Pinpoint the cell where the given text exists, returning its [X, Y] midpoint coordinate. 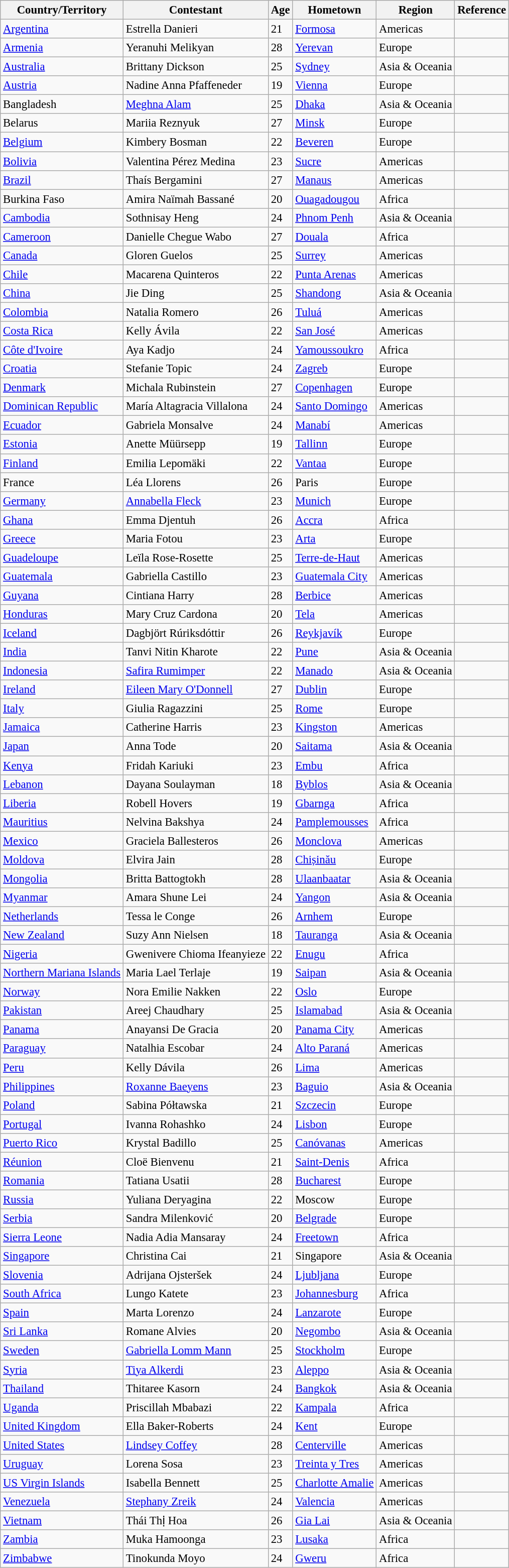
Rome [334, 709]
Zagreb [334, 369]
Dhaka [334, 104]
Centerville [334, 1445]
Sandra Milenković [196, 1218]
Uganda [62, 1407]
Colombia [62, 312]
Marta Lorenzo [196, 1313]
Cloë Bienvenu [196, 1162]
Ouagadougou [334, 199]
Punta Arenas [334, 274]
Country/Territory [62, 10]
Paris [334, 482]
Norway [62, 992]
Kenya [62, 765]
Sydney [334, 67]
Nadia Adia Mansaray [196, 1238]
Stockholm [334, 1351]
Kelly Ávila [196, 331]
Lungo Katete [196, 1294]
Maria Lael Terlaje [196, 973]
Syria [62, 1370]
Enugu [334, 954]
Paraguay [62, 1049]
Lima [334, 1067]
Tallinn [334, 444]
Amira Naïmah Bassané [196, 199]
Thái Thị Hoa [196, 1520]
Ulaanbaatar [334, 878]
Serbia [62, 1218]
Manabí [334, 425]
Belgrade [334, 1218]
Ivanna Rohashko [196, 1124]
Netherlands [62, 916]
Pamplemousses [334, 822]
New Zealand [62, 935]
Krystal Badillo [196, 1143]
Emilia Lepomäki [196, 463]
Christina Cai [196, 1256]
Côte d'Ivoire [62, 350]
Robell Hovers [196, 803]
Emma Djentuh [196, 520]
Reference [482, 10]
Pune [334, 652]
Réunion [62, 1162]
Romane Alvies [196, 1331]
Valencia [334, 1502]
Dayana Soulayman [196, 784]
Moscow [334, 1199]
Cintiana Harry [196, 595]
Venezuela [62, 1502]
Brittany Dickson [196, 67]
Nora Emilie Nakken [196, 992]
Guatemala City [334, 577]
Minsk [334, 123]
Lanzarote [334, 1313]
Johannesburg [334, 1294]
Annabella Fleck [196, 501]
Lorena Sosa [196, 1464]
Greece [62, 539]
Accra [334, 520]
Santo Domingo [334, 406]
Zimbabwe [62, 1558]
Alto Paraná [334, 1049]
Guyana [62, 595]
Ljubljana [334, 1275]
Moldova [62, 860]
Ecuador [62, 425]
Byblos [334, 784]
Manado [334, 671]
Anette Müürsepp [196, 444]
Natalhia Escobar [196, 1049]
Giulia Ragazzini [196, 709]
Dagbjört Rúriksdóttir [196, 633]
India [62, 652]
Gwenivere Chioma Ifeanyieze [196, 954]
Cameroon [62, 237]
María Altagracia Villalona [196, 406]
Austria [62, 85]
Mexico [62, 841]
Mariia Reznyuk [196, 123]
Liberia [62, 803]
San José [334, 331]
Kelly Dávila [196, 1067]
Douala [334, 237]
Yerevan [334, 48]
Brazil [62, 180]
Belarus [62, 123]
Areej Chaudhary [196, 1011]
Sothnisay Heng [196, 217]
Canada [62, 256]
Northern Mariana Islands [62, 973]
Negombo [334, 1331]
Zambia [62, 1539]
Vienna [334, 85]
Shandong [334, 293]
Russia [62, 1199]
Bucharest [334, 1181]
Thaís Bergamini [196, 180]
Dublin [334, 690]
Canóvanas [334, 1143]
Valentina Pérez Medina [196, 161]
Beveren [334, 142]
Costa Rica [62, 331]
Belgium [62, 142]
Leïla Rose-Rosette [196, 557]
Arta [334, 539]
Saipan [334, 973]
Priscillah Mbabazi [196, 1407]
Age [280, 10]
Michala Rubinstein [196, 388]
Terre-de-Haut [334, 557]
Anna Tode [196, 746]
Nadine Anna Pfaffeneder [196, 85]
Kampala [334, 1407]
Ireland [62, 690]
Tessa le Conge [196, 916]
Peru [62, 1067]
Romania [62, 1181]
Islamabad [334, 1011]
Elvira Jain [196, 860]
Guatemala [62, 577]
Estrella Danieri [196, 29]
Lebanon [62, 784]
Stefanie Topic [196, 369]
Kent [334, 1426]
Puerto Rico [62, 1143]
Meghna Alam [196, 104]
Formosa [334, 29]
Amara Shune Lei [196, 898]
Kimbery Bosman [196, 142]
Australia [62, 67]
Yangon [334, 898]
Yuliana Deryagina [196, 1199]
Gia Lai [334, 1520]
Argentina [62, 29]
Phnom Penh [334, 217]
Lusaka [334, 1539]
Slovenia [62, 1275]
Uruguay [62, 1464]
Armenia [62, 48]
Bangkok [334, 1388]
Nelvina Bakshya [196, 822]
Spain [62, 1313]
Gabriella Castillo [196, 577]
Gabriella Lomm Mann [196, 1351]
United Kingdom [62, 1426]
Yamoussoukro [334, 350]
Oslo [334, 992]
Finland [62, 463]
Copenhagen [334, 388]
Munich [334, 501]
Manaus [334, 180]
Surrey [334, 256]
Treinta y Tres [334, 1464]
Pakistan [62, 1011]
Ella Baker-Roberts [196, 1426]
Vantaa [334, 463]
Tela [334, 614]
Tauranga [334, 935]
Kingston [334, 728]
Anayansi De Gracia [196, 1030]
Thitaree Kasorn [196, 1388]
Japan [62, 746]
Monclova [334, 841]
Thailand [62, 1388]
Sabina Półtawska [196, 1105]
Natalia Romero [196, 312]
Panama City [334, 1030]
Gbarnga [334, 803]
Bangladesh [62, 104]
Lisbon [334, 1124]
Ghana [62, 520]
Charlotte Amalie [334, 1483]
Panama [62, 1030]
Freetown [334, 1238]
Mauritius [62, 822]
Philippines [62, 1086]
Szczecin [334, 1105]
Portugal [62, 1124]
Muka Hamoonga [196, 1539]
Lindsey Coffey [196, 1445]
Croatia [62, 369]
Jamaica [62, 728]
Italy [62, 709]
Britta Battogtokh [196, 878]
Safira Rumimper [196, 671]
Chișinău [334, 860]
Hometown [334, 10]
Gweru [334, 1558]
Maria Fotou [196, 539]
Mary Cruz Cardona [196, 614]
Dominican Republic [62, 406]
Aleppo [334, 1370]
Stephany Zreik [196, 1502]
Mongolia [62, 878]
Fridah Kariuki [196, 765]
Honduras [62, 614]
Gabriela Monsalve [196, 425]
Danielle Chegue Wabo [196, 237]
Sri Lanka [62, 1331]
Yeranuhi Melikyan [196, 48]
Region [416, 10]
Sucre [334, 161]
France [62, 482]
Denmark [62, 388]
Bolivia [62, 161]
United States [62, 1445]
Indonesia [62, 671]
Reykjavík [334, 633]
Contestant [196, 10]
Adrijana Ojsteršek [196, 1275]
Estonia [62, 444]
Arnhem [334, 916]
Roxanne Baeyens [196, 1086]
Sierra Leone [62, 1238]
Germany [62, 501]
Burkina Faso [62, 199]
Gloren Guelos [196, 256]
Guadeloupe [62, 557]
Saitama [334, 746]
Tanvi Nitin Kharote [196, 652]
Eileen Mary O'Donnell [196, 690]
South Africa [62, 1294]
Tatiana Usatii [196, 1181]
Baguio [334, 1086]
Cambodia [62, 217]
Poland [62, 1105]
Aya Kadjo [196, 350]
Myanmar [62, 898]
Isabella Bennett [196, 1483]
Embu [334, 765]
China [62, 293]
Catherine Harris [196, 728]
Graciela Ballesteros [196, 841]
Iceland [62, 633]
Sweden [62, 1351]
Tiya Alkerdi [196, 1370]
Suzy Ann Nielsen [196, 935]
Léa Llorens [196, 482]
Tuluá [334, 312]
Berbice [334, 595]
Chile [62, 274]
Tinokunda Moyo [196, 1558]
Nigeria [62, 954]
US Virgin Islands [62, 1483]
Macarena Quinteros [196, 274]
Jie Ding [196, 293]
Vietnam [62, 1520]
Saint-Denis [334, 1162]
